Output the [X, Y] coordinate of the center of the cell containing the given text.  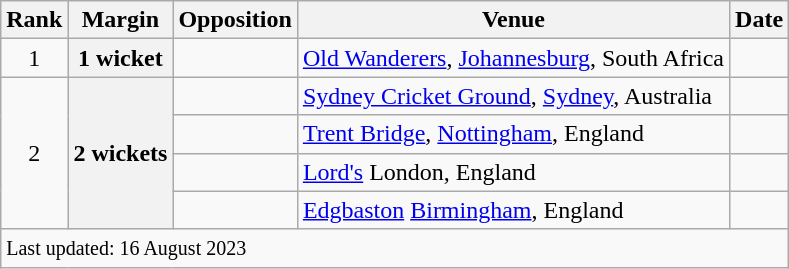
1 wicket [120, 58]
Last updated: 16 August 2023 [395, 248]
2 [34, 153]
Date [760, 20]
1 [34, 58]
Trent Bridge, Nottingham, England [513, 134]
Old Wanderers, Johannesburg, South Africa [513, 58]
Venue [513, 20]
Edgbaston Birmingham, England [513, 210]
Margin [120, 20]
Opposition [235, 20]
Lord's London, England [513, 172]
Sydney Cricket Ground, Sydney, Australia [513, 96]
Rank [34, 20]
2 wickets [120, 153]
